Return [x, y] of the center of cell containing provided text 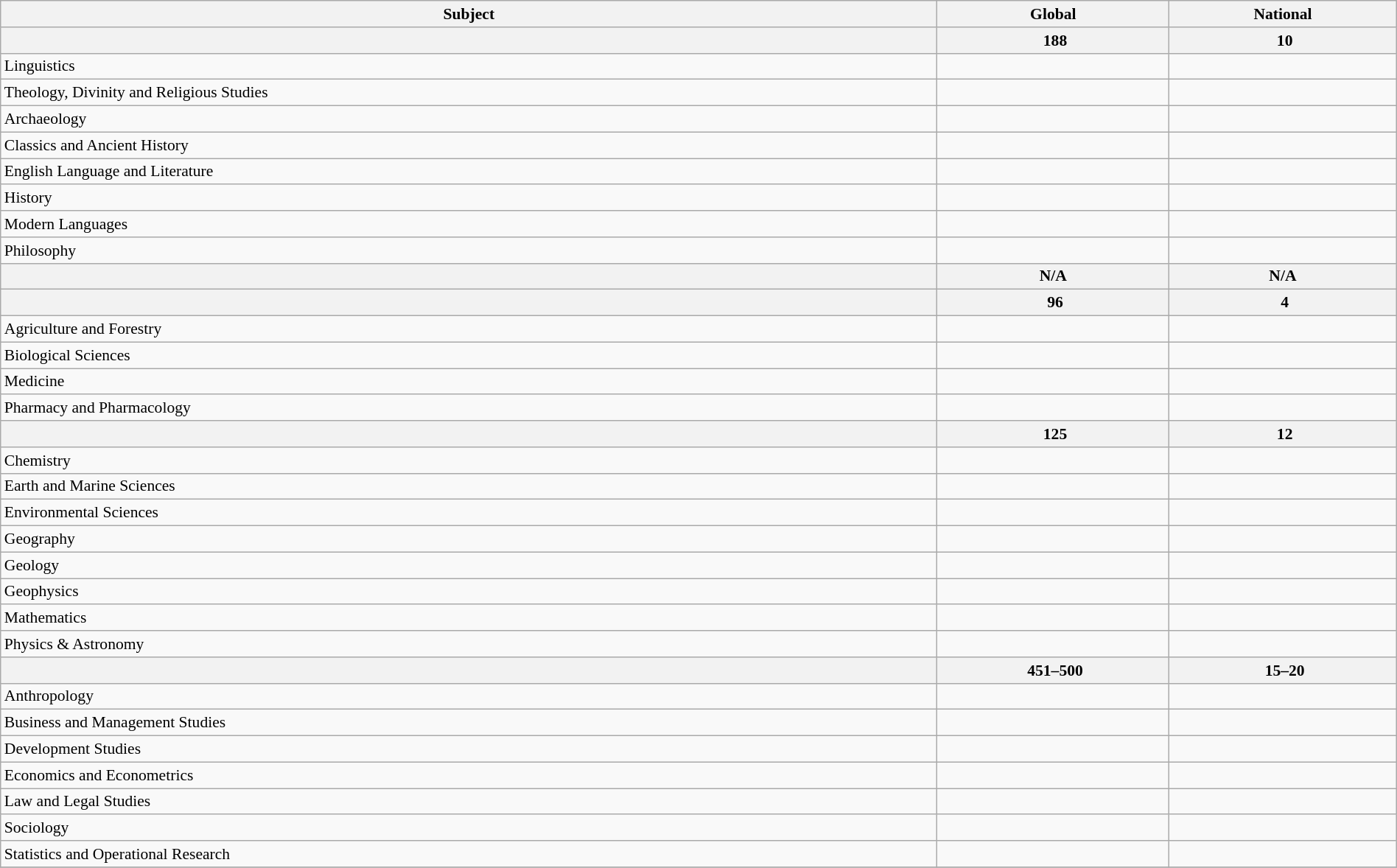
125 [1054, 434]
Philosophy [469, 251]
4 [1284, 303]
Mathematics [469, 618]
96 [1054, 303]
Sociology [469, 828]
English Language and Literature [469, 172]
10 [1284, 41]
Classics and Ancient History [469, 145]
Pharmacy and Pharmacology [469, 408]
Physics & Astronomy [469, 644]
Agriculture and Forestry [469, 329]
Environmental Sciences [469, 513]
Modern Languages [469, 224]
Subject [469, 14]
12 [1284, 434]
History [469, 198]
Linguistics [469, 66]
National [1284, 14]
451–500 [1054, 671]
188 [1054, 41]
Chemistry [469, 461]
Geography [469, 539]
Global [1054, 14]
Economics and Econometrics [469, 775]
Business and Management Studies [469, 723]
Statistics and Operational Research [469, 854]
Earth and Marine Sciences [469, 486]
Geophysics [469, 592]
Law and Legal Studies [469, 802]
Medicine [469, 382]
Theology, Divinity and Religious Studies [469, 93]
15–20 [1284, 671]
Geology [469, 565]
Biological Sciences [469, 355]
Anthropology [469, 696]
Archaeology [469, 119]
Development Studies [469, 749]
